Search for the cell housing the specified text and yield its (X, Y) center coordinate. 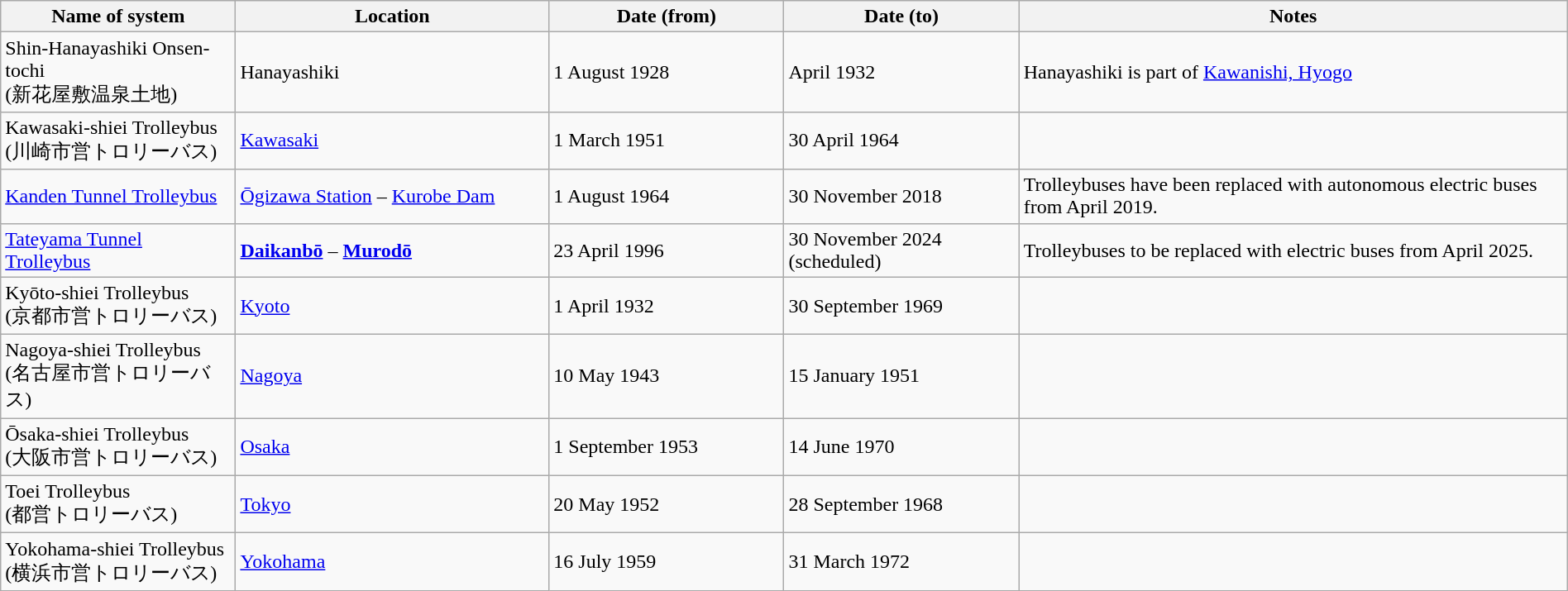
Trolleybuses to be replaced with electric buses from April 2025. (1293, 250)
Location (392, 17)
14 June 1970 (901, 447)
10 May 1943 (667, 377)
Daikanbō – Murodō (392, 250)
Kyoto (392, 306)
20 May 1952 (667, 504)
30 November 2018 (901, 197)
Date (to) (901, 17)
15 January 1951 (901, 377)
Kawasaki (392, 141)
Kyōto-shiei Trolleybus(京都市営トロリーバス) (118, 306)
Kanden Tunnel Trolleybus (118, 197)
Shin-Hanayashiki Onsen-tochi(新花屋敷温泉土地) (118, 73)
Hanayashiki is part of Kawanishi, Hyogo (1293, 73)
16 July 1959 (667, 562)
Ōgizawa Station – Kurobe Dam (392, 197)
Tokyo (392, 504)
Trolleybuses have been replaced with autonomous electric buses from April 2019. (1293, 197)
30 November 2024 (scheduled) (901, 250)
Hanayashiki (392, 73)
23 April 1996 (667, 250)
28 September 1968 (901, 504)
Nagoya-shiei Trolleybus(名古屋市営トロリーバス) (118, 377)
1 September 1953 (667, 447)
Kawasaki-shiei Trolleybus(川崎市営トロリーバス) (118, 141)
1 August 1928 (667, 73)
Tateyama Tunnel Trolleybus (118, 250)
April 1932 (901, 73)
1 August 1964 (667, 197)
30 September 1969 (901, 306)
31 March 1972 (901, 562)
Ōsaka-shiei Trolleybus(大阪市営トロリーバス) (118, 447)
Yokohama (392, 562)
Osaka (392, 447)
Name of system (118, 17)
30 April 1964 (901, 141)
Toei Trolleybus(都営トロリーバス) (118, 504)
Nagoya (392, 377)
Yokohama-shiei Trolleybus(横浜市営トロリーバス) (118, 562)
1 March 1951 (667, 141)
Date (from) (667, 17)
1 April 1932 (667, 306)
Notes (1293, 17)
